Provide the [X, Y] coordinate of the cell's center where the given text is located.  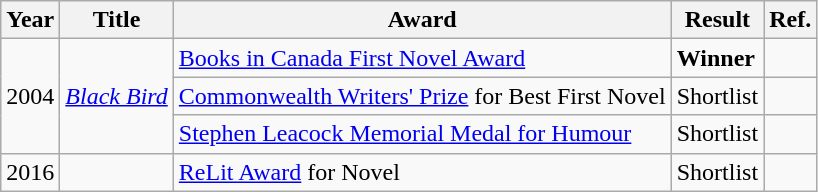
Winner [717, 58]
Title [116, 20]
2004 [30, 96]
ReLit Award for Novel [422, 172]
Commonwealth Writers' Prize for Best First Novel [422, 96]
Result [717, 20]
2016 [30, 172]
Black Bird [116, 96]
Books in Canada First Novel Award [422, 58]
Award [422, 20]
Ref. [790, 20]
Stephen Leacock Memorial Medal for Humour [422, 134]
Year [30, 20]
